Identify which cell holds the provided text, then report its (X, Y) central coordinate. 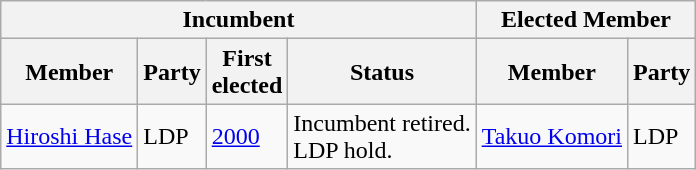
Firstelected (247, 72)
Elected Member (586, 20)
2000 (247, 136)
Incumbent (238, 20)
Incumbent retired.LDP hold. (382, 136)
Hiroshi Hase (70, 136)
Takuo Komori (552, 136)
Status (382, 72)
